Search for the cell housing the specified text and yield its (x, y) center coordinate. 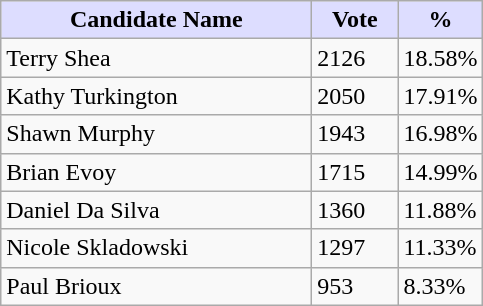
8.33% (440, 286)
Kathy Turkington (156, 96)
17.91% (440, 96)
14.99% (440, 172)
Daniel Da Silva (156, 210)
Brian Evoy (156, 172)
1297 (355, 248)
11.33% (440, 248)
953 (355, 286)
Vote (355, 20)
1943 (355, 134)
% (440, 20)
Terry Shea (156, 58)
Shawn Murphy (156, 134)
18.58% (440, 58)
2050 (355, 96)
Paul Brioux (156, 286)
1360 (355, 210)
1715 (355, 172)
11.88% (440, 210)
2126 (355, 58)
16.98% (440, 134)
Nicole Skladowski (156, 248)
Candidate Name (156, 20)
